Return (X, Y) of the center of cell containing provided text 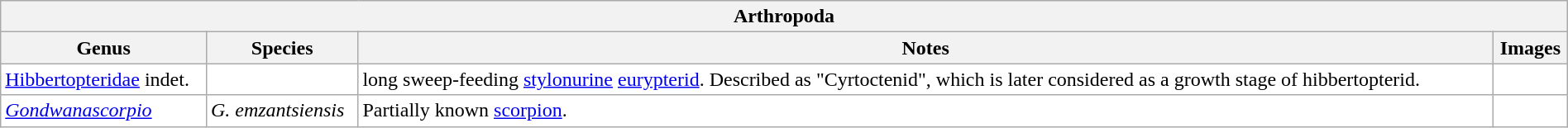
G. emzantsiensis (281, 111)
Arthropoda (784, 17)
Images (1530, 48)
Genus (104, 48)
Species (281, 48)
Partially known scorpion. (925, 111)
long sweep-feeding stylonurine eurypterid. Described as "Cyrtoctenid", which is later considered as a growth stage of hibbertopterid. (925, 79)
Gondwanascorpio (104, 111)
Notes (925, 48)
Hibbertopteridae indet. (104, 79)
